Find where the given text appears and provide that cell's center as (X, Y) coordinate. 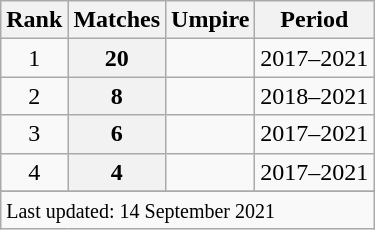
20 (117, 58)
8 (117, 96)
Rank (34, 20)
Matches (117, 20)
Last updated: 14 September 2021 (188, 210)
6 (117, 134)
1 (34, 58)
2 (34, 96)
2018–2021 (314, 96)
3 (34, 134)
Umpire (210, 20)
Period (314, 20)
